Return the (X, Y) coordinate for the center point of the cell that contains the specified text.  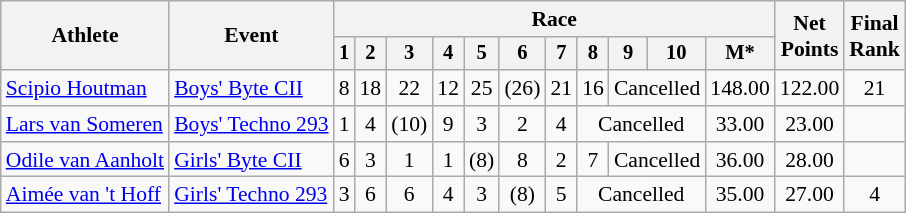
M* (740, 54)
28.00 (810, 160)
36.00 (740, 160)
Aimée van 't Hoff (85, 195)
Lars van Someren (85, 124)
Athlete (85, 36)
Event (251, 36)
18 (370, 88)
35.00 (740, 195)
(10) (409, 124)
Final Rank (874, 36)
(26) (522, 88)
Odile van Aanholt (85, 160)
Race (554, 19)
Boys' Techno 293 (251, 124)
33.00 (740, 124)
27.00 (810, 195)
Girls' Techno 293 (251, 195)
12 (448, 88)
148.00 (740, 88)
10 (676, 54)
Boys' Byte CII (251, 88)
Scipio Houtman (85, 88)
NetPoints (810, 36)
Girls' Byte CII (251, 160)
23.00 (810, 124)
122.00 (810, 88)
16 (593, 88)
25 (482, 88)
22 (409, 88)
